For the text-containing cell, return its midpoint in (x, y) coordinate format. 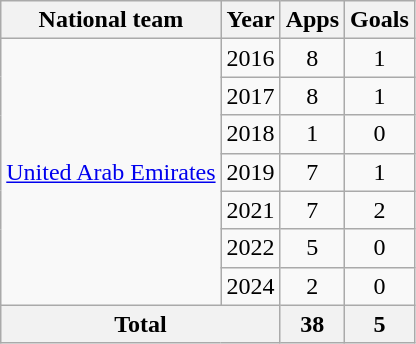
Year (250, 20)
2017 (250, 96)
38 (312, 324)
2024 (250, 286)
Goals (380, 20)
2018 (250, 134)
United Arab Emirates (111, 172)
2019 (250, 172)
2021 (250, 210)
Apps (312, 20)
National team (111, 20)
Total (140, 324)
2022 (250, 248)
2016 (250, 58)
